Locate the cell with the specified text and output its (x, y) center coordinate. 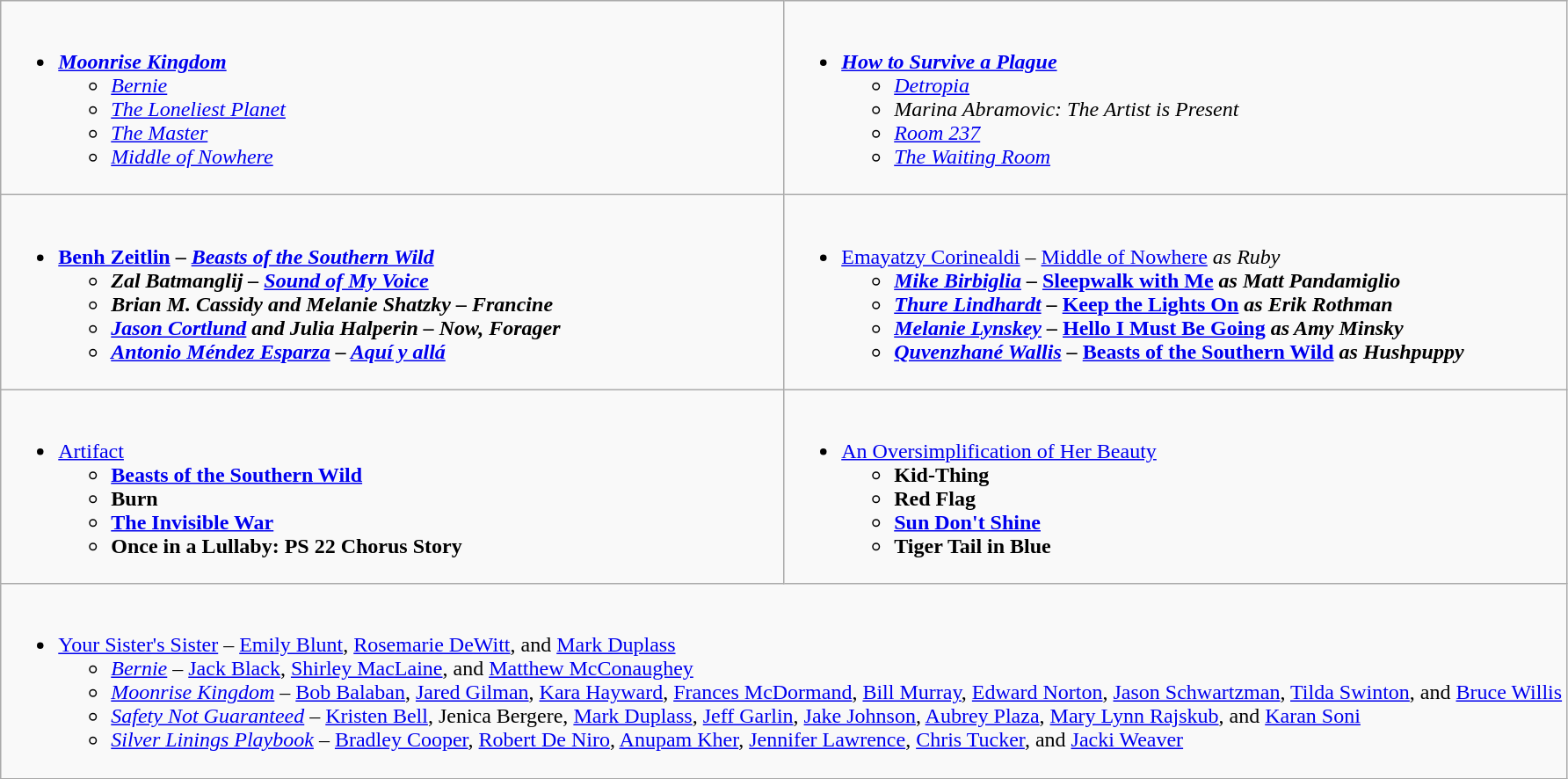
An Oversimplification of Her BeautyKid-ThingRed FlagSun Don't ShineTiger Tail in Blue (1176, 487)
ArtifactBeasts of the Southern WildBurnThe Invisible WarOnce in a Lullaby: PS 22 Chorus Story (392, 487)
Moonrise KingdomBernieThe Loneliest PlanetThe MasterMiddle of Nowhere (392, 98)
How to Survive a PlagueDetropiaMarina Abramovic: The Artist is PresentRoom 237The Waiting Room (1176, 98)
